Capture the cell that displays the provided text and extract its [X, Y] central coordinate. 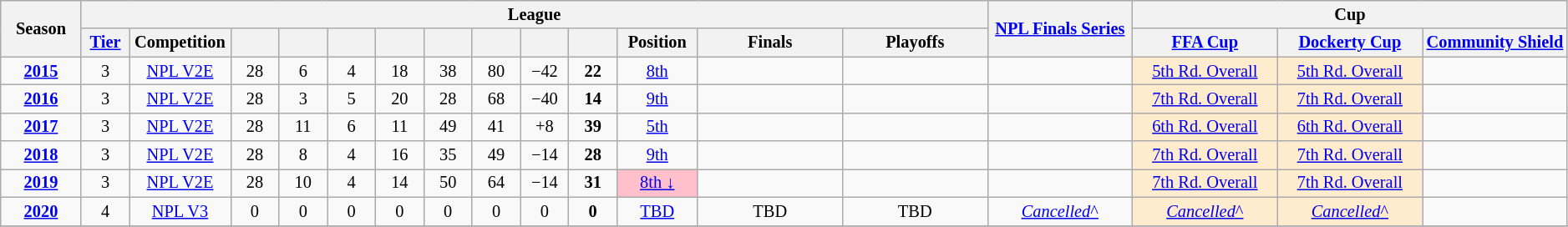
Season [41, 28]
−42 [545, 71]
FFA Cup [1205, 43]
Position [657, 43]
2017 [41, 127]
22 [593, 71]
Dockerty Cup [1350, 43]
NPL V3 [180, 211]
80 [496, 71]
20 [399, 98]
16 [399, 155]
NPL Finals Series [1060, 28]
31 [593, 183]
2015 [41, 71]
5th [657, 127]
Tier [105, 43]
Finals [770, 43]
+8 [545, 127]
50 [448, 183]
8th [657, 71]
−40 [545, 98]
8th ↓ [657, 183]
League [535, 14]
Competition [180, 43]
Playoffs [915, 43]
41 [496, 127]
8 [303, 155]
2018 [41, 155]
39 [593, 127]
2019 [41, 183]
64 [496, 183]
Cup [1350, 14]
38 [448, 71]
2020 [41, 211]
35 [448, 155]
18 [399, 71]
2016 [41, 98]
68 [496, 98]
10 [303, 183]
Community Shield [1495, 43]
5 [352, 98]
